Return (x, y) of the center of cell containing provided text 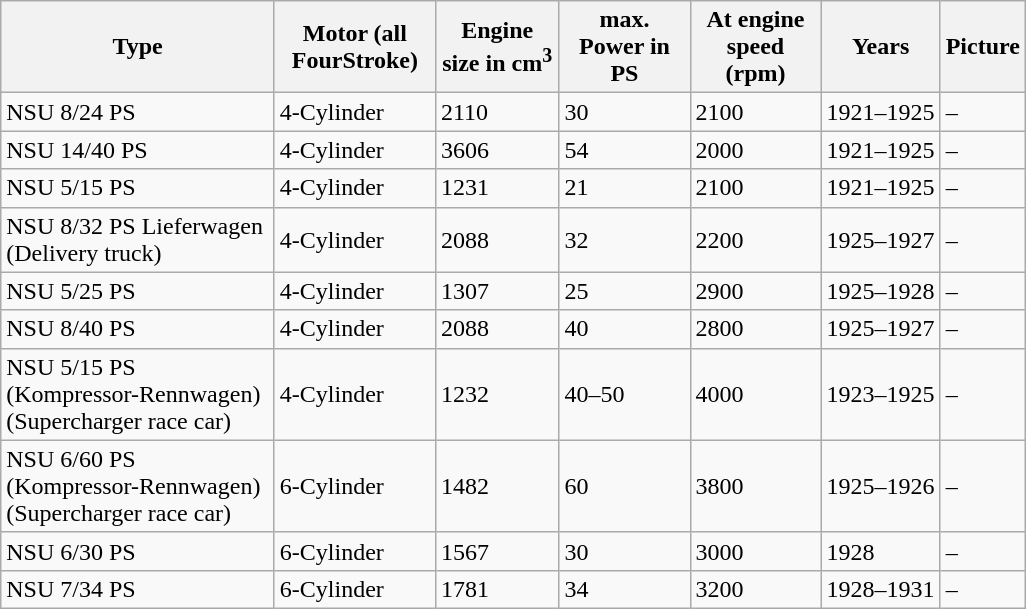
Picture (982, 47)
40 (624, 329)
1232 (497, 394)
1482 (497, 486)
1307 (497, 291)
max. Power in PS (624, 47)
NSU 6/60 PS (Kompressor-Rennwagen) (Supercharger race car) (138, 486)
NSU 5/25 PS (138, 291)
3606 (497, 150)
2200 (756, 240)
NSU 8/40 PS (138, 329)
Motor (all FourStroke) (354, 47)
2900 (756, 291)
NSU 6/30 PS (138, 551)
3800 (756, 486)
25 (624, 291)
2110 (497, 112)
1781 (497, 589)
21 (624, 188)
1567 (497, 551)
Years (880, 47)
3200 (756, 589)
Type (138, 47)
At engine speed (rpm) (756, 47)
54 (624, 150)
NSU 5/15 PS (138, 188)
2000 (756, 150)
1231 (497, 188)
1925–1926 (880, 486)
60 (624, 486)
NSU 14/40 PS (138, 150)
3000 (756, 551)
NSU 8/24 PS (138, 112)
40–50 (624, 394)
NSU 5/15 PS (Kompressor-Rennwagen) (Supercharger race car) (138, 394)
34 (624, 589)
1928–1931 (880, 589)
2800 (756, 329)
4000 (756, 394)
32 (624, 240)
1925–1928 (880, 291)
Engine size in cm3 (497, 47)
NSU 8/32 PS Lieferwagen (Delivery truck) (138, 240)
1928 (880, 551)
NSU 7/34 PS (138, 589)
1923–1925 (880, 394)
